Return the (x, y) coordinate for the center point of the cell that contains the specified text.  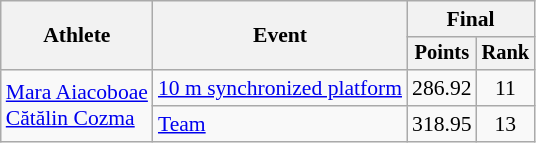
Team (280, 124)
13 (506, 124)
11 (506, 88)
Rank (506, 54)
Final (470, 19)
10 m synchronized platform (280, 88)
Points (442, 54)
Athlete (77, 36)
Event (280, 36)
318.95 (442, 124)
286.92 (442, 88)
Mara AiacoboaeCătălin Cozma (77, 106)
